Output the (X, Y) coordinate of the center of the cell containing the given text.  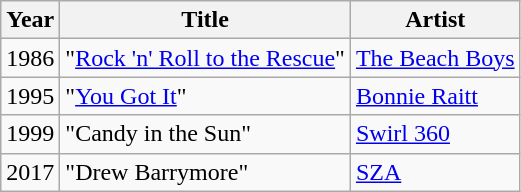
2017 (30, 172)
Year (30, 20)
SZA (435, 172)
"Candy in the Sun" (206, 134)
Artist (435, 20)
Bonnie Raitt (435, 96)
"Rock 'n' Roll to the Rescue" (206, 58)
Title (206, 20)
1995 (30, 96)
"Drew Barrymore" (206, 172)
1999 (30, 134)
1986 (30, 58)
"You Got It" (206, 96)
Swirl 360 (435, 134)
The Beach Boys (435, 58)
